For the text-containing cell, return its midpoint in (x, y) coordinate format. 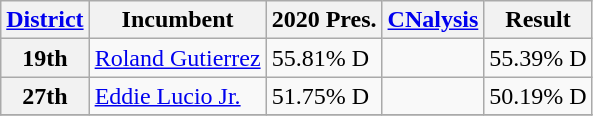
Eddie Lucio Jr. (178, 96)
50.19% D (538, 96)
Result (538, 20)
51.75% D (324, 96)
CNalysis (433, 20)
55.39% D (538, 58)
55.81% D (324, 58)
District (45, 20)
2020 Pres. (324, 20)
19th (45, 58)
27th (45, 96)
Incumbent (178, 20)
Roland Gutierrez (178, 58)
